Identify which cell holds the provided text, then report its [x, y] central coordinate. 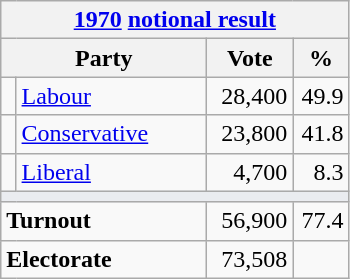
28,400 [250, 96]
4,700 [250, 172]
41.8 [321, 134]
Turnout [104, 221]
Liberal [112, 172]
77.4 [321, 221]
1970 notional result [175, 20]
Party [104, 58]
23,800 [250, 134]
% [321, 58]
Conservative [112, 134]
56,900 [250, 221]
49.9 [321, 96]
Vote [250, 58]
Labour [112, 96]
73,508 [250, 259]
Electorate [104, 259]
8.3 [321, 172]
